Return [x, y] of the center of cell containing provided text 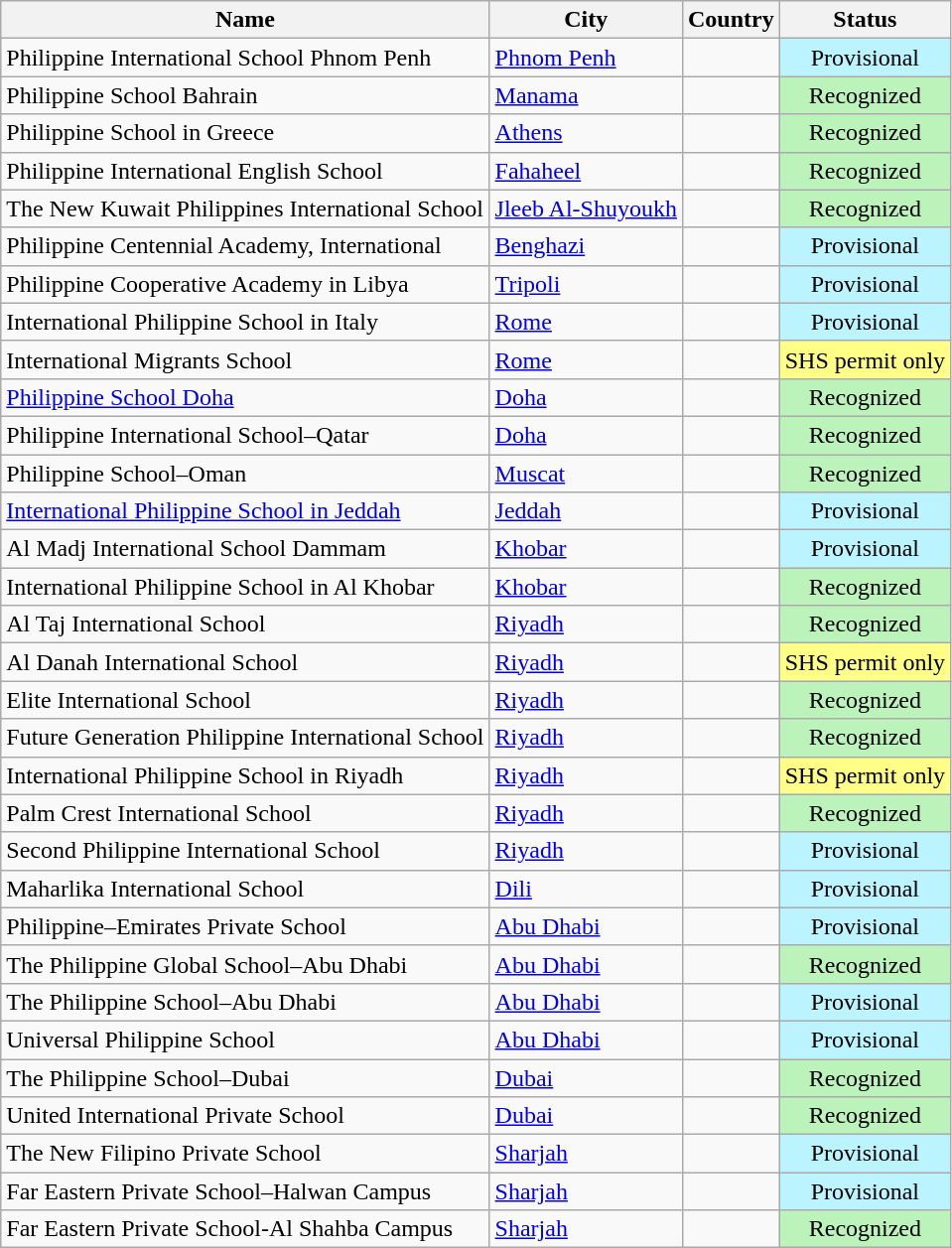
International Philippine School in Riyadh [245, 775]
The New Filipino Private School [245, 1154]
Muscat [586, 474]
City [586, 20]
Manama [586, 95]
Philippine International School Phnom Penh [245, 58]
Philippine School in Greece [245, 133]
The Philippine School–Dubai [245, 1077]
Fahaheel [586, 171]
Second Philippine International School [245, 851]
Philippine International School–Qatar [245, 435]
The New Kuwait Philippines International School [245, 208]
Name [245, 20]
Future Generation Philippine International School [245, 738]
Phnom Penh [586, 58]
Far Eastern Private School-Al Shahba Campus [245, 1229]
Universal Philippine School [245, 1040]
Country [731, 20]
International Philippine School in Jeddah [245, 511]
Status [865, 20]
Maharlika International School [245, 889]
Al Taj International School [245, 624]
Al Madj International School Dammam [245, 549]
Philippine–Emirates Private School [245, 926]
Philippine School–Oman [245, 474]
Elite International School [245, 700]
International Philippine School in Al Khobar [245, 587]
Jleeb Al-Shuyoukh [586, 208]
The Philippine Global School–Abu Dhabi [245, 964]
Philippine International English School [245, 171]
Philippine Centennial Academy, International [245, 246]
Dili [586, 889]
Benghazi [586, 246]
Far Eastern Private School–Halwan Campus [245, 1191]
International Philippine School in Italy [245, 322]
Tripoli [586, 284]
Athens [586, 133]
International Migrants School [245, 359]
The Philippine School–Abu Dhabi [245, 1002]
Al Danah International School [245, 662]
Philippine Cooperative Academy in Libya [245, 284]
United International Private School [245, 1116]
Jeddah [586, 511]
Philippine School Doha [245, 397]
Palm Crest International School [245, 813]
Philippine School Bahrain [245, 95]
